Return the (X, Y) coordinate for the center point of the cell that contains the specified text.  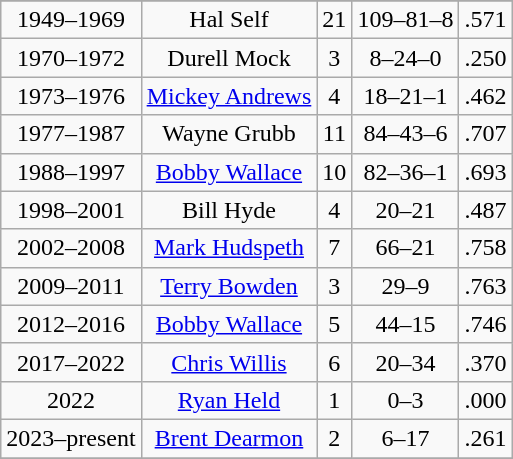
1973–1976 (71, 96)
2022 (71, 400)
Bill Hyde (229, 210)
7 (334, 248)
11 (334, 134)
66–21 (406, 248)
84–43–6 (406, 134)
Terry Bowden (229, 286)
109–81–8 (406, 20)
1949–1969 (71, 20)
0–3 (406, 400)
18–21–1 (406, 96)
Mark Hudspeth (229, 248)
.370 (486, 362)
21 (334, 20)
Chris Willis (229, 362)
1 (334, 400)
2012–2016 (71, 324)
5 (334, 324)
8–24–0 (406, 58)
Mickey Andrews (229, 96)
.693 (486, 172)
Durell Mock (229, 58)
1998–2001 (71, 210)
.462 (486, 96)
2017–2022 (71, 362)
44–15 (406, 324)
.758 (486, 248)
20–34 (406, 362)
.261 (486, 438)
1970–1972 (71, 58)
.746 (486, 324)
2002–2008 (71, 248)
.571 (486, 20)
.763 (486, 286)
Brent Dearmon (229, 438)
.250 (486, 58)
6–17 (406, 438)
.487 (486, 210)
2 (334, 438)
82–36–1 (406, 172)
20–21 (406, 210)
.707 (486, 134)
2023–present (71, 438)
29–9 (406, 286)
1977–1987 (71, 134)
1988–1997 (71, 172)
.000 (486, 400)
2009–2011 (71, 286)
Hal Self (229, 20)
Wayne Grubb (229, 134)
Ryan Held (229, 400)
10 (334, 172)
6 (334, 362)
